From the cell containing the given text, extract its center point as [X, Y] coordinate. 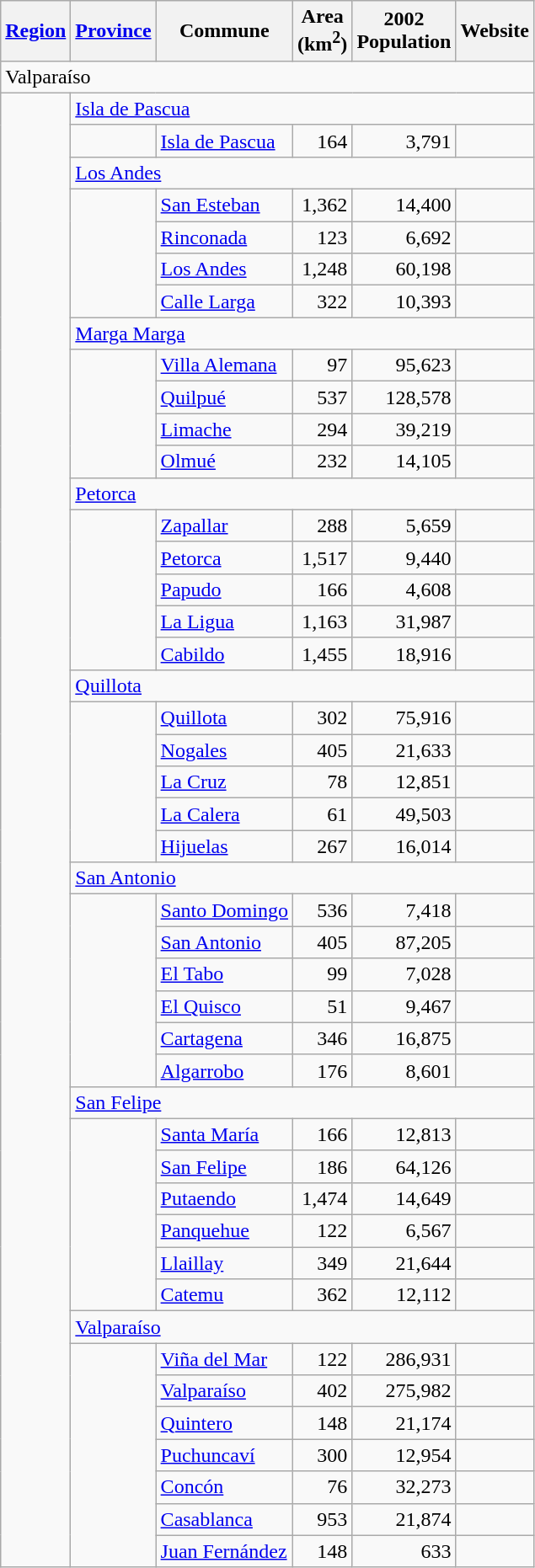
3,791 [404, 141]
7,418 [404, 910]
39,219 [404, 429]
123 [322, 237]
6,692 [404, 237]
294 [322, 429]
Quilpué [224, 397]
31,987 [404, 621]
12,813 [404, 1134]
99 [322, 974]
128,578 [404, 397]
1,517 [322, 557]
267 [322, 846]
87,205 [404, 942]
Region [35, 31]
Algarrobo [224, 1070]
Catemu [224, 1295]
Province [113, 31]
21,644 [404, 1263]
9,467 [404, 1006]
5,659 [404, 525]
537 [322, 397]
362 [322, 1295]
21,174 [404, 1423]
7,028 [404, 974]
302 [322, 718]
51 [322, 1006]
Hijuelas [224, 846]
95,623 [404, 365]
12,851 [404, 782]
186 [322, 1166]
1,163 [322, 621]
Area(km2) [322, 31]
Calle Larga [224, 301]
78 [322, 782]
232 [322, 461]
2002Population [404, 31]
16,014 [404, 846]
El Tabo [224, 974]
1,455 [322, 653]
Panquehue [224, 1231]
Zapallar [224, 525]
286,931 [404, 1359]
El Quisco [224, 1006]
San Esteban [224, 205]
Concón [224, 1487]
1,474 [322, 1198]
La Cruz [224, 782]
275,982 [404, 1391]
Olmué [224, 461]
61 [322, 814]
Llaillay [224, 1263]
La Ligua [224, 621]
Commune [224, 31]
6,567 [404, 1231]
La Calera [224, 814]
Cabildo [224, 653]
14,400 [404, 205]
300 [322, 1455]
8,601 [404, 1070]
402 [322, 1391]
14,105 [404, 461]
14,649 [404, 1198]
176 [322, 1070]
18,916 [404, 653]
164 [322, 141]
Rinconada [224, 237]
Nogales [224, 750]
Viña del Mar [224, 1359]
16,875 [404, 1038]
536 [322, 910]
Santa María [224, 1134]
288 [322, 525]
1,362 [322, 205]
Website [495, 31]
97 [322, 365]
9,440 [404, 557]
Cartagena [224, 1038]
349 [322, 1263]
Juan Fernández [224, 1551]
346 [322, 1038]
76 [322, 1487]
Quintero [224, 1423]
953 [322, 1519]
12,954 [404, 1455]
Villa Alemana [224, 365]
322 [322, 301]
Putaendo [224, 1198]
75,916 [404, 718]
32,273 [404, 1487]
Marga Marga [302, 333]
64,126 [404, 1166]
12,112 [404, 1295]
Papudo [224, 589]
60,198 [404, 269]
21,874 [404, 1519]
21,633 [404, 750]
Santo Domingo [224, 910]
Puchuncaví [224, 1455]
Limache [224, 429]
4,608 [404, 589]
Casablanca [224, 1519]
633 [404, 1551]
1,248 [322, 269]
10,393 [404, 301]
49,503 [404, 814]
